Locate the cell with the specified text and output its (X, Y) center coordinate. 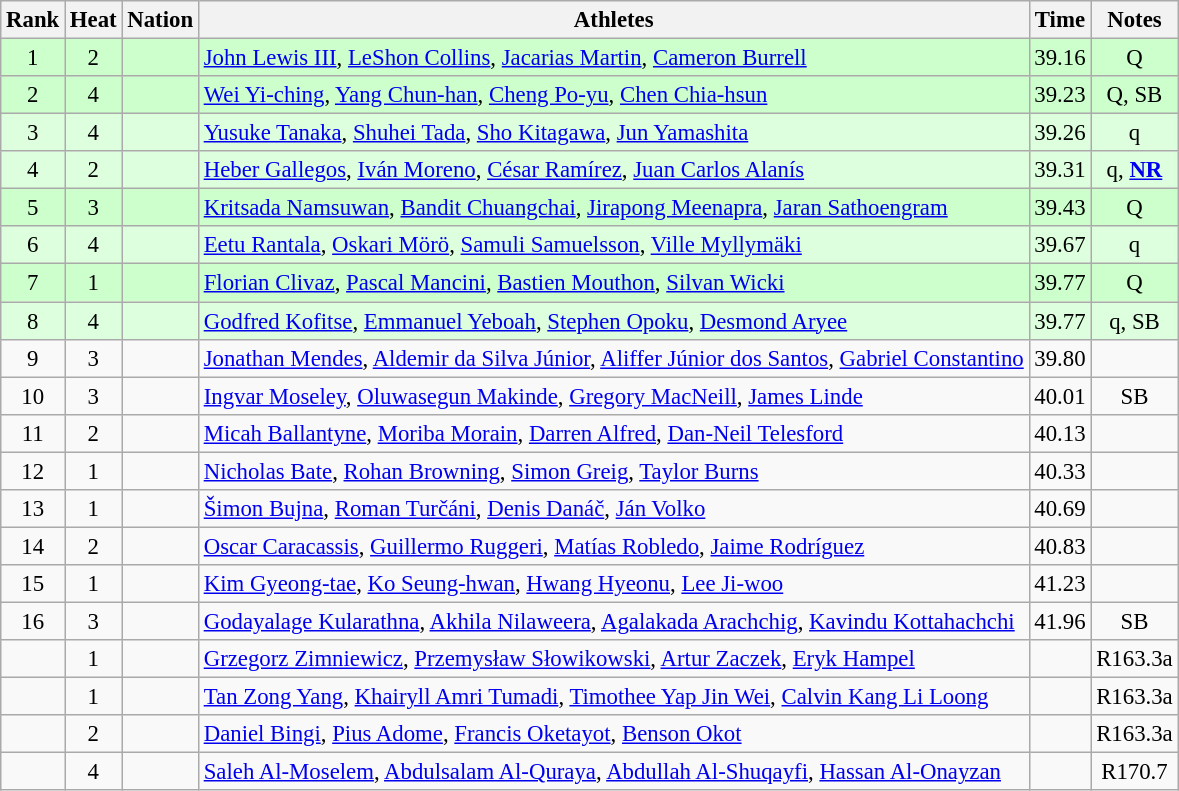
39.67 (1060, 245)
Kritsada Namsuwan, Bandit Chuangchai, Jirapong Meenapra, Jaran Sathoengram (614, 208)
40.33 (1060, 471)
Wei Yi-ching, Yang Chun-han, Cheng Po-yu, Chen Chia-hsun (614, 95)
14 (33, 546)
Godayalage Kularathna, Akhila Nilaweera, Agalakada Arachchig, Kavindu Kottahachchi (614, 621)
Oscar Caracassis, Guillermo Ruggeri, Matías Robledo, Jaime Rodríguez (614, 546)
q, SB (1134, 321)
Nicholas Bate, Rohan Browning, Simon Greig, Taylor Burns (614, 471)
Heber Gallegos, Iván Moreno, César Ramírez, Juan Carlos Alanís (614, 170)
5 (33, 208)
12 (33, 471)
40.83 (1060, 546)
39.43 (1060, 208)
Saleh Al-Moselem, Abdulsalam Al-Quraya, Abdullah Al-Shuqayfi, Hassan Al-Onayzan (614, 772)
John Lewis III, LeShon Collins, Jacarias Martin, Cameron Burrell (614, 58)
Athletes (614, 20)
11 (33, 433)
Time (1060, 20)
Florian Clivaz, Pascal Mancini, Bastien Mouthon, Silvan Wicki (614, 283)
40.69 (1060, 509)
Yusuke Tanaka, Shuhei Tada, Sho Kitagawa, Jun Yamashita (614, 133)
Jonathan Mendes, Aldemir da Silva Júnior, Aliffer Júnior dos Santos, Gabriel Constantino (614, 358)
Daniel Bingi, Pius Adome, Francis Oketayot, Benson Okot (614, 734)
8 (33, 321)
Grzegorz Zimniewicz, Przemysław Słowikowski, Artur Zaczek, Eryk Hampel (614, 659)
Heat (94, 20)
Eetu Rantala, Oskari Mörö, Samuli Samuelsson, Ville Myllymäki (614, 245)
Kim Gyeong-tae, Ko Seung-hwan, Hwang Hyeonu, Lee Ji-woo (614, 584)
q, NR (1134, 170)
39.23 (1060, 95)
10 (33, 396)
39.31 (1060, 170)
Rank (33, 20)
39.16 (1060, 58)
40.01 (1060, 396)
13 (33, 509)
16 (33, 621)
Micah Ballantyne, Moriba Morain, Darren Alfred, Dan-Neil Telesford (614, 433)
9 (33, 358)
Nation (160, 20)
15 (33, 584)
39.80 (1060, 358)
Notes (1134, 20)
Šimon Bujna, Roman Turčáni, Denis Danáč, Ján Volko (614, 509)
7 (33, 283)
40.13 (1060, 433)
Q, SB (1134, 95)
6 (33, 245)
Tan Zong Yang, Khairyll Amri Tumadi, Timothee Yap Jin Wei, Calvin Kang Li Loong (614, 697)
41.96 (1060, 621)
41.23 (1060, 584)
Godfred Kofitse, Emmanuel Yeboah, Stephen Opoku, Desmond Aryee (614, 321)
39.26 (1060, 133)
R170.7 (1134, 772)
Ingvar Moseley, Oluwasegun Makinde, Gregory MacNeill, James Linde (614, 396)
